Return (x, y) of the center of cell containing provided text 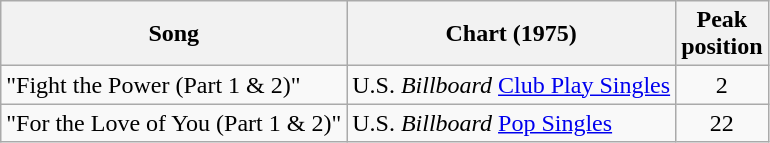
Chart (1975) (512, 34)
22 (722, 123)
2 (722, 85)
U.S. Billboard Pop Singles (512, 123)
"For the Love of You (Part 1 & 2)" (174, 123)
Song (174, 34)
U.S. Billboard Club Play Singles (512, 85)
Peakposition (722, 34)
"Fight the Power (Part 1 & 2)" (174, 85)
